Return the (x, y) coordinate for the center point of the cell that contains the specified text.  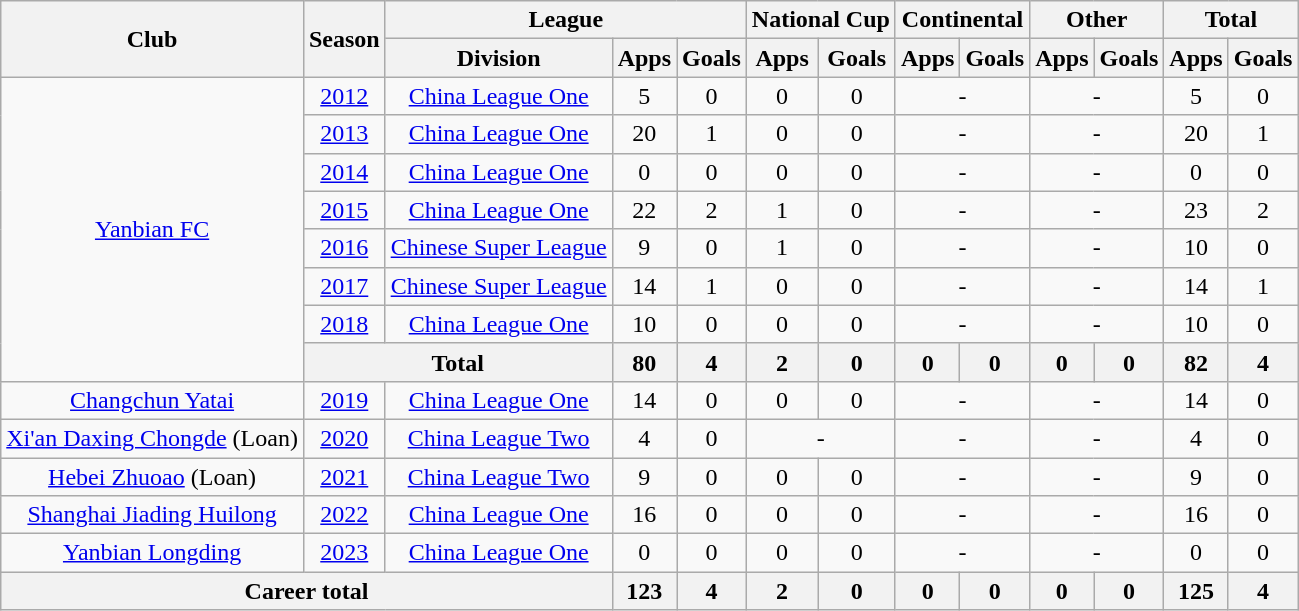
2014 (344, 172)
Xi'an Daxing Chongde (Loan) (152, 438)
2012 (344, 96)
Club (152, 39)
Career total (306, 591)
Shanghai Jiading Huilong (152, 515)
2022 (344, 515)
22 (644, 210)
Other (1097, 20)
80 (644, 362)
82 (1196, 362)
National Cup (820, 20)
2015 (344, 210)
2020 (344, 438)
2023 (344, 553)
Yanbian FC (152, 229)
2013 (344, 134)
Season (344, 39)
2017 (344, 286)
Hebei Zhuoao (Loan) (152, 477)
League (566, 20)
Yanbian Longding (152, 553)
125 (1196, 591)
Division (498, 58)
2018 (344, 324)
2016 (344, 248)
123 (644, 591)
2021 (344, 477)
Changchun Yatai (152, 400)
Continental (962, 20)
2019 (344, 400)
23 (1196, 210)
